Return [x, y] of the center of cell containing provided text 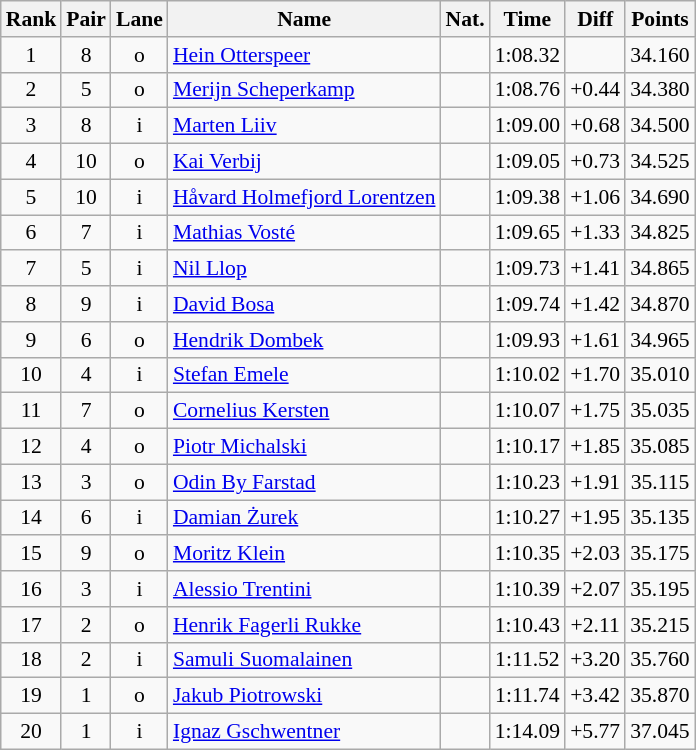
35.085 [660, 447]
Diff [595, 19]
Ignaz Gschwentner [304, 732]
1:10.02 [528, 375]
1:09.00 [528, 126]
Håvard Holmefjord Lorentzen [304, 197]
1:10.39 [528, 589]
35.760 [660, 660]
Points [660, 19]
35.215 [660, 625]
35.010 [660, 375]
Hein Otterspeer [304, 55]
+2.11 [595, 625]
Time [528, 19]
12 [32, 447]
16 [32, 589]
+3.42 [595, 696]
1:08.32 [528, 55]
1:10.07 [528, 411]
+1.91 [595, 482]
34.500 [660, 126]
Damian Żurek [304, 518]
34.825 [660, 233]
1:09.05 [528, 162]
1:10.17 [528, 447]
+2.03 [595, 554]
34.380 [660, 90]
Nat. [466, 19]
34.160 [660, 55]
Samuli Suomalainen [304, 660]
+1.70 [595, 375]
Moritz Klein [304, 554]
1:11.74 [528, 696]
35.175 [660, 554]
+1.61 [595, 340]
1:11.52 [528, 660]
+1.41 [595, 269]
1:10.35 [528, 554]
17 [32, 625]
35.135 [660, 518]
+5.77 [595, 732]
Cornelius Kersten [304, 411]
Merijn Scheperkamp [304, 90]
1:10.43 [528, 625]
+1.95 [595, 518]
Henrik Fagerli Rukke [304, 625]
+0.44 [595, 90]
1:09.74 [528, 304]
1:09.65 [528, 233]
14 [32, 518]
1:09.73 [528, 269]
+0.73 [595, 162]
34.525 [660, 162]
11 [32, 411]
+0.68 [595, 126]
35.870 [660, 696]
1:09.38 [528, 197]
20 [32, 732]
13 [32, 482]
Odin By Farstad [304, 482]
Pair [86, 19]
1:08.76 [528, 90]
Nil Llop [304, 269]
+1.06 [595, 197]
18 [32, 660]
Hendrik Dombek [304, 340]
Stefan Emele [304, 375]
+2.07 [595, 589]
34.865 [660, 269]
35.195 [660, 589]
Name [304, 19]
35.115 [660, 482]
+3.20 [595, 660]
Marten Liiv [304, 126]
19 [32, 696]
1:10.27 [528, 518]
34.965 [660, 340]
+1.85 [595, 447]
David Bosa [304, 304]
Mathias Vosté [304, 233]
Alessio Trentini [304, 589]
1:09.93 [528, 340]
Lane [140, 19]
+1.42 [595, 304]
+1.75 [595, 411]
35.035 [660, 411]
15 [32, 554]
1:14.09 [528, 732]
Piotr Michalski [304, 447]
Jakub Piotrowski [304, 696]
+1.33 [595, 233]
1:10.23 [528, 482]
37.045 [660, 732]
34.690 [660, 197]
34.870 [660, 304]
Rank [32, 19]
Kai Verbij [304, 162]
